Identify which cell holds the provided text, then report its [X, Y] central coordinate. 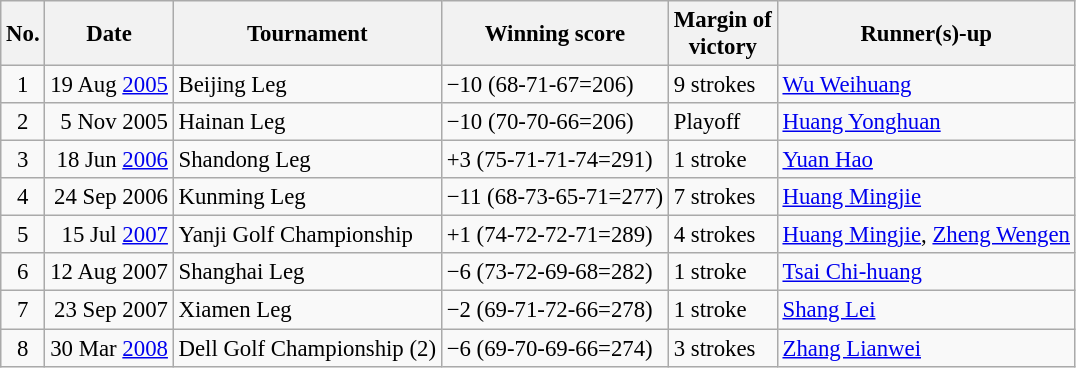
4 [23, 197]
Margin ofvictory [722, 34]
−6 (69-70-69-66=274) [554, 348]
7 strokes [722, 197]
−10 (70-70-66=206) [554, 122]
2 [23, 122]
Beijing Leg [307, 85]
+3 (75-71-71-74=291) [554, 160]
4 strokes [722, 235]
7 [23, 310]
Winning score [554, 34]
−2 (69-71-72-66=278) [554, 310]
1 [23, 85]
12 Aug 2007 [109, 273]
Date [109, 34]
−6 (73-72-69-68=282) [554, 273]
8 [23, 348]
Shanghai Leg [307, 273]
Huang Mingjie, Zheng Wengen [926, 235]
−10 (68-71-67=206) [554, 85]
15 Jul 2007 [109, 235]
Kunming Leg [307, 197]
30 Mar 2008 [109, 348]
Yanji Golf Championship [307, 235]
Runner(s)-up [926, 34]
Hainan Leg [307, 122]
Tsai Chi-huang [926, 273]
3 strokes [722, 348]
5 [23, 235]
23 Sep 2007 [109, 310]
Huang Yonghuan [926, 122]
24 Sep 2006 [109, 197]
Tournament [307, 34]
Wu Weihuang [926, 85]
+1 (74-72-72-71=289) [554, 235]
Playoff [722, 122]
18 Jun 2006 [109, 160]
Shandong Leg [307, 160]
Huang Mingjie [926, 197]
6 [23, 273]
Dell Golf Championship (2) [307, 348]
No. [23, 34]
Xiamen Leg [307, 310]
Shang Lei [926, 310]
Yuan Hao [926, 160]
19 Aug 2005 [109, 85]
5 Nov 2005 [109, 122]
3 [23, 160]
−11 (68-73-65-71=277) [554, 197]
9 strokes [722, 85]
Zhang Lianwei [926, 348]
